Return the (x, y) coordinate for the center point of the cell that contains the specified text.  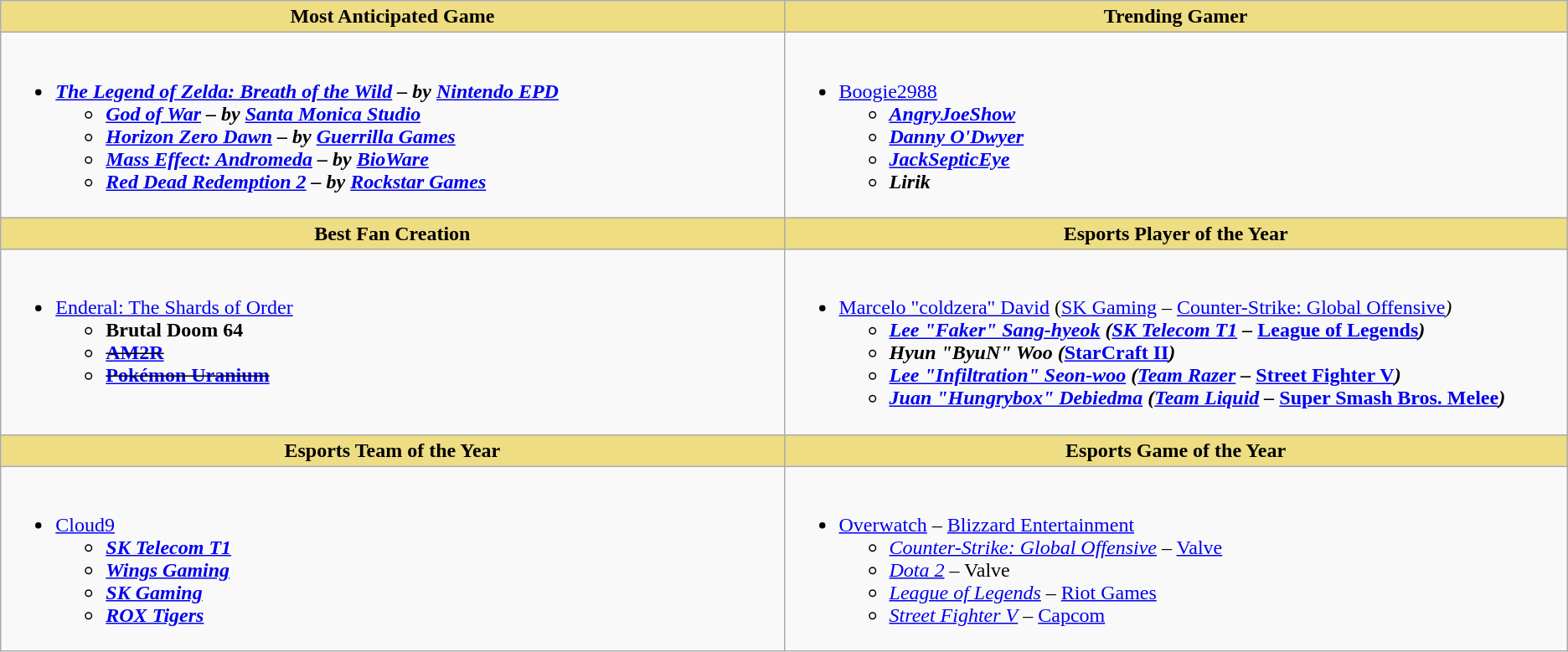
Cloud9SK Telecom T1Wings GamingSK GamingROX Tigers (392, 559)
Enderal: The Shards of OrderBrutal Doom 64AM2RPokémon Uranium (392, 341)
Esports Player of the Year (1176, 234)
Overwatch – Blizzard EntertainmentCounter-Strike: Global Offensive – ValveDota 2 – ValveLeague of Legends – Riot GamesStreet Fighter V – Capcom (1176, 559)
Best Fan Creation (392, 234)
Esports Team of the Year (392, 450)
Esports Game of the Year (1176, 450)
Most Anticipated Game (392, 17)
Boogie2988AngryJoeShowDanny O'DwyerJackSepticEyeLirik (1176, 126)
Trending Gamer (1176, 17)
